Scan for the cell matching the given text and deliver its (X, Y) coordinate at center. 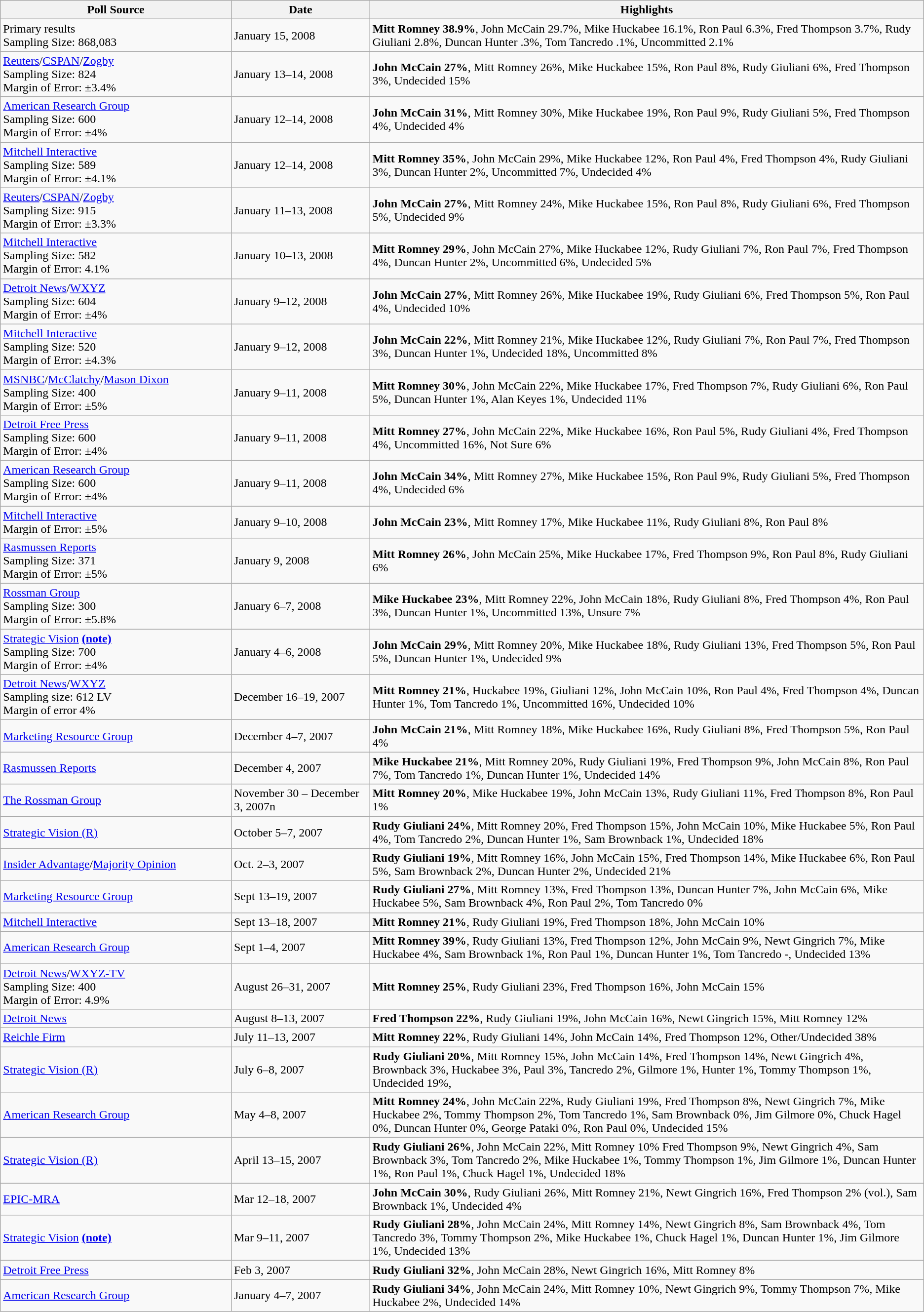
MSNBC/McClatchy/Mason DixonSampling Size: 400Margin of Error: ±5% (116, 392)
January 15, 2008 (300, 36)
Mitt Romney 29%, John McCain 27%, Mike Huckabee 12%, Rudy Giuliani 7%, Ron Paul 7%, Fred Thompson 4%, Duncan Hunter 2%, Uncommitted 6%, Undecided 5% (647, 256)
John McCain 22%, Mitt Romney 21%, Mike Huckabee 12%, Rudy Giuliani 7%, Ron Paul 7%, Fred Thompson 3%, Duncan Hunter 1%, Undecided 18%, Uncommitted 8% (647, 347)
Detroit News/WXYZSampling Size: 604Margin of Error: ±4% (116, 301)
Mitt Romney 26%, John McCain 25%, Mike Huckabee 17%, Fred Thompson 9%, Ron Paul 8%, Rudy Giuliani 6% (647, 561)
Feb 3, 2007 (300, 1270)
Mitt Romney 22%, Rudy Giuliani 14%, John McCain 14%, Fred Thompson 12%, Other/Undecided 38% (647, 1037)
Poll Source (116, 10)
August 8–13, 2007 (300, 1018)
Reuters/CSPAN/ZogbySampling Size: 915Margin of Error: ±3.3% (116, 210)
Rasmussen Reports (116, 768)
John McCain 27%, Mitt Romney 26%, Mike Huckabee 19%, Rudy Giuliani 6%, Fred Thompson 5%, Ron Paul 4%, Undecided 10% (647, 301)
Fred Thompson 22%, Rudy Giuliani 19%, John McCain 16%, Newt Gingrich 15%, Mitt Romney 12% (647, 1018)
EPIC-MRA (116, 1199)
Mitchell InteractiveSampling Size: 582Margin of Error: 4.1% (116, 256)
Reuters/CSPAN/ZogbySampling Size: 824 Margin of Error: ±3.4% (116, 74)
January 9, 2008 (300, 561)
Highlights (647, 10)
Mitt Romney 27%, John McCain 22%, Mike Huckabee 16%, Ron Paul 5%, Rudy Giuliani 4%, Fred Thompson 4%, Uncommitted 16%, Not Sure 6% (647, 437)
Mitt Romney 20%, Mike Huckabee 19%, John McCain 13%, Rudy Giuliani 11%, Fred Thompson 8%, Ron Paul 1% (647, 800)
Strategic Vision (note)Sampling Size: 700 Margin of Error: ±4% (116, 652)
Mitchell InteractiveMargin of Error: ±5% (116, 521)
Mar 9–11, 2007 (300, 1238)
Mitchell InteractiveSampling Size: 520Margin of Error: ±4.3% (116, 347)
May 4–8, 2007 (300, 1115)
Mitchell InteractiveSampling Size: 589Margin of Error: ±4.1% (116, 165)
July 6–8, 2007 (300, 1070)
Mitt Romney 25%, Rudy Giuliani 23%, Fred Thompson 16%, John McCain 15% (647, 986)
August 26–31, 2007 (300, 986)
January 6–7, 2008 (300, 606)
Detroit News/WXYZSampling size: 612 LV Margin of error 4% (116, 697)
John McCain 34%, Mitt Romney 27%, Mike Huckabee 15%, Ron Paul 9%, Rudy Giuliani 5%, Fred Thompson 4%, Undecided 6% (647, 483)
January 9–10, 2008 (300, 521)
Mitchell Interactive (116, 922)
October 5–7, 2007 (300, 833)
January 4–6, 2008 (300, 652)
John McCain 27%, Mitt Romney 24%, Mike Huckabee 15%, Ron Paul 8%, Rudy Giuliani 6%, Fred Thompson 5%, Undecided 9% (647, 210)
Reichle Firm (116, 1037)
John McCain 23%, Mitt Romney 17%, Mike Huckabee 11%, Rudy Giuliani 8%, Ron Paul 8% (647, 521)
Rudy Giuliani 34%, John McCain 24%, Mitt Romney 10%, Newt Gingrich 9%, Tommy Thompson 7%, Mike Huckabee 2%, Undecided 14% (647, 1296)
January 4–7, 2007 (300, 1296)
December 16–19, 2007 (300, 697)
November 30 – December 3, 2007n (300, 800)
The Rossman Group (116, 800)
Rossman GroupSampling Size: 300 Margin of Error: ±5.8% (116, 606)
Oct. 2–3, 2007 (300, 864)
Sept 13–19, 2007 (300, 897)
Detroit Free Press (116, 1270)
December 4, 2007 (300, 768)
Mitt Romney 35%, John McCain 29%, Mike Huckabee 12%, Ron Paul 4%, Fred Thompson 4%, Rudy Giuliani 3%, Duncan Hunter 2%, Uncommitted 7%, Undecided 4% (647, 165)
January 11–13, 2008 (300, 210)
Primary resultsSampling Size: 868,083 (116, 36)
Mar 12–18, 2007 (300, 1199)
John McCain 21%, Mitt Romney 18%, Mike Huckabee 16%, Rudy Giuliani 8%, Fred Thompson 5%, Ron Paul 4% (647, 736)
Mike Huckabee 23%, Mitt Romney 22%, John McCain 18%, Rudy Giuliani 8%, Fred Thompson 4%, Ron Paul 3%, Duncan Hunter 1%, Uncommitted 13%, Unsure 7% (647, 606)
John McCain 27%, Mitt Romney 26%, Mike Huckabee 15%, Ron Paul 8%, Rudy Giuliani 6%, Fred Thompson 3%, Undecided 15% (647, 74)
John McCain 31%, Mitt Romney 30%, Mike Huckabee 19%, Ron Paul 9%, Rudy Giuliani 5%, Fred Thompson 4%, Undecided 4% (647, 119)
Sept 13–18, 2007 (300, 922)
July 11–13, 2007 (300, 1037)
Mitt Romney 21%, Rudy Giuliani 19%, Fred Thompson 18%, John McCain 10% (647, 922)
Rasmussen ReportsSampling Size: 371 Margin of Error: ±5% (116, 561)
January 10–13, 2008 (300, 256)
John McCain 29%, Mitt Romney 20%, Mike Huckabee 18%, Rudy Giuliani 13%, Fred Thompson 5%, Ron Paul 5%, Duncan Hunter 1%, Undecided 9% (647, 652)
December 4–7, 2007 (300, 736)
Sept 1–4, 2007 (300, 947)
Rudy Giuliani 32%, John McCain 28%, Newt Gingrich 16%, Mitt Romney 8% (647, 1270)
Mitt Romney 30%, John McCain 22%, Mike Huckabee 17%, Fred Thompson 7%, Rudy Giuliani 6%, Ron Paul 5%, Duncan Hunter 1%, Alan Keyes 1%, Undecided 11% (647, 392)
Date (300, 10)
Detroit News/WXYZ-TVSampling Size: 400 Margin of Error: 4.9% (116, 986)
John McCain 30%, Rudy Giuliani 26%, Mitt Romney 21%, Newt Gingrich 16%, Fred Thompson 2% (vol.), Sam Brownback 1%, Undecided 4% (647, 1199)
Insider Advantage/Majority Opinion (116, 864)
Detroit News (116, 1018)
Strategic Vision (note) (116, 1238)
January 13–14, 2008 (300, 74)
April 13–15, 2007 (300, 1160)
Detroit Free PressSampling Size: 600Margin of Error: ±4% (116, 437)
